Identify which cell holds the provided text, then report its [x, y] central coordinate. 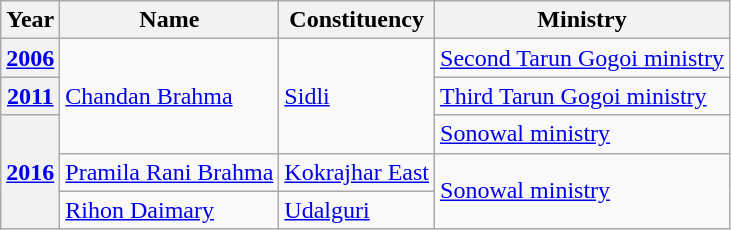
Chandan Brahma [170, 96]
2006 [30, 58]
Pramila Rani Brahma [170, 172]
Third Tarun Gogoi ministry [582, 96]
Sidli [357, 96]
Kokrajhar East [357, 172]
Year [30, 20]
Constituency [357, 20]
Rihon Daimary [170, 210]
Ministry [582, 20]
Name [170, 20]
Second Tarun Gogoi ministry [582, 58]
2016 [30, 172]
2011 [30, 96]
Udalguri [357, 210]
